Extract the [x, y] coordinate from the center of the cell holding the provided text.  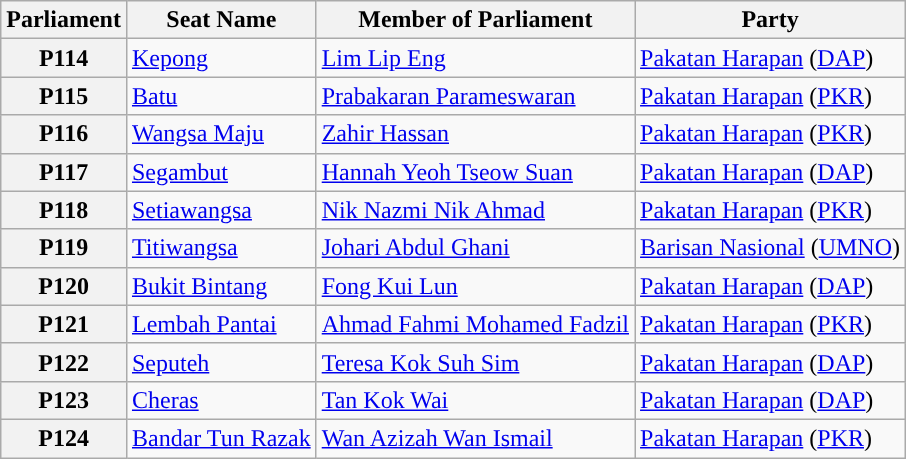
Barisan Nasional (UMNO) [770, 248]
P123 [64, 400]
P114 [64, 58]
Nik Nazmi Nik Ahmad [475, 210]
Wangsa Maju [221, 134]
Tan Kok Wai [475, 400]
Lim Lip Eng [475, 58]
Hannah Yeoh Tseow Suan [475, 172]
Party [770, 20]
Cheras [221, 400]
P121 [64, 324]
Lembah Pantai [221, 324]
P124 [64, 438]
P118 [64, 210]
Ahmad Fahmi Mohamed Fadzil [475, 324]
Bukit Bintang [221, 286]
Zahir Hassan [475, 134]
Wan Azizah Wan Ismail [475, 438]
P117 [64, 172]
P119 [64, 248]
Fong Kui Lun [475, 286]
Parliament [64, 20]
Segambut [221, 172]
Member of Parliament [475, 20]
P122 [64, 362]
Seputeh [221, 362]
Johari Abdul Ghani [475, 248]
P116 [64, 134]
Teresa Kok Suh Sim [475, 362]
Bandar Tun Razak [221, 438]
Titiwangsa [221, 248]
P115 [64, 96]
Seat Name [221, 20]
Kepong [221, 58]
Batu [221, 96]
Prabakaran Parameswaran [475, 96]
P120 [64, 286]
Setiawangsa [221, 210]
